Capture the cell that displays the provided text and extract its (x, y) central coordinate. 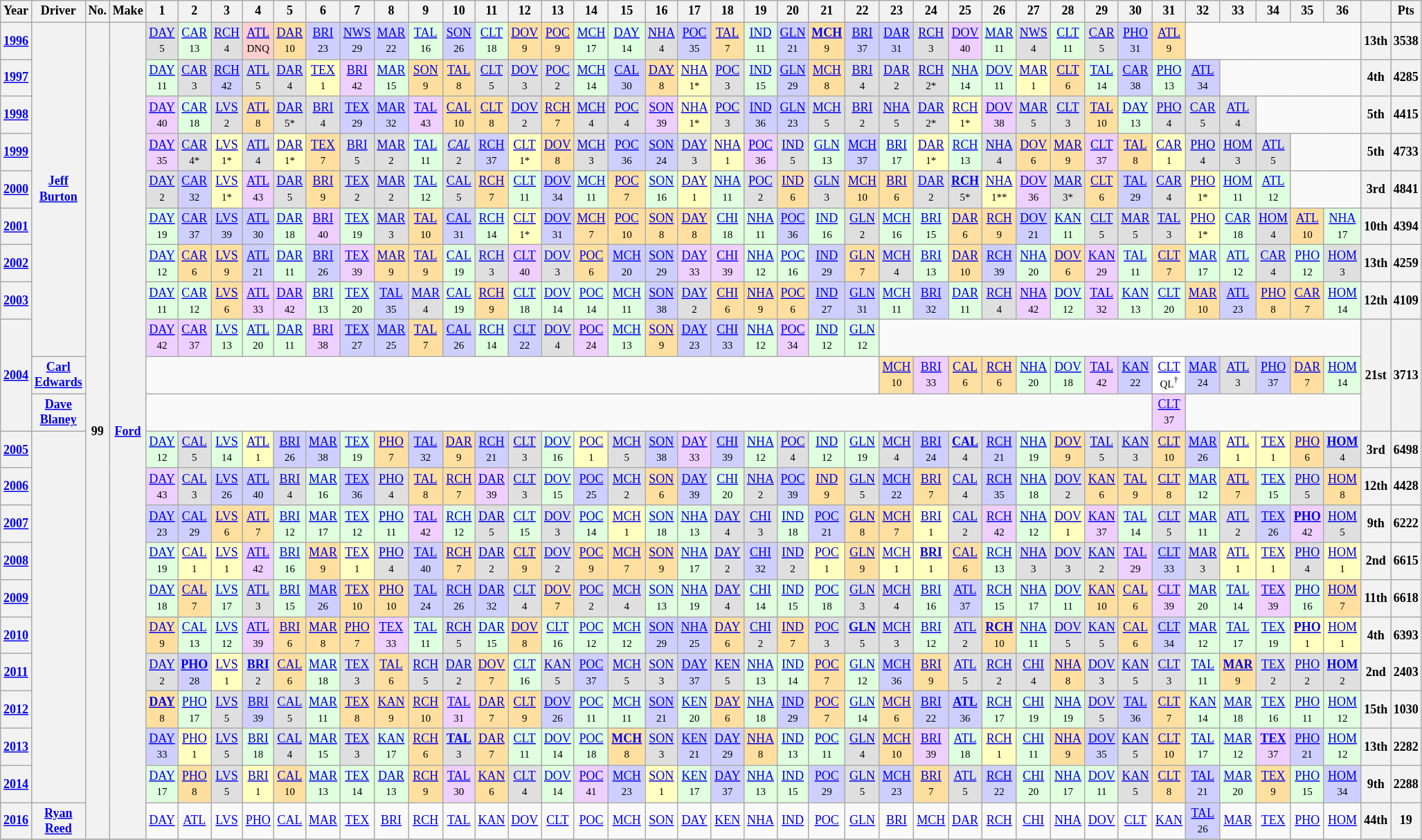
TAL6 (391, 673)
BRI32 (931, 301)
15 (627, 11)
HOM (1342, 821)
SON18 (662, 524)
ATL18 (965, 747)
MAR24 (1203, 375)
6615 (1405, 561)
CAL30 (627, 78)
IND36 (761, 115)
1 (162, 11)
LVS9 (227, 264)
IND (793, 821)
CHI4 (1034, 673)
8 (391, 11)
TEX14 (357, 784)
MCH12 (627, 635)
NHA1 (728, 152)
DAR42 (289, 301)
MAR38 (323, 450)
GLN7 (863, 264)
CAR4* (195, 152)
CHI6 (728, 301)
MAR4 (426, 301)
PHO5 (1307, 486)
POC29 (827, 784)
CAL13 (195, 635)
DOV38 (999, 115)
IND9 (827, 486)
4 (258, 11)
2002 (17, 264)
27 (1034, 11)
TEX7 (323, 152)
ATL8 (258, 115)
POC24 (591, 338)
ATL30 (258, 226)
CAR6 (195, 264)
31 (1169, 11)
4109 (1405, 301)
BRI23 (323, 41)
CAR32 (195, 190)
TEX33 (391, 635)
CAL7 (195, 598)
21st (1376, 375)
KEN21 (694, 747)
2012 (17, 710)
DAY43 (162, 486)
GLN4 (863, 747)
HOM8 (1342, 486)
MAR16 (323, 486)
DAR5* (289, 115)
TAL31 (458, 710)
LVS (227, 821)
TEX26 (1274, 524)
CHI32 (761, 561)
4259 (1405, 264)
PHO15 (1307, 784)
RCH22 (999, 784)
TEX10 (357, 598)
NWS29 (357, 41)
DAY42 (162, 338)
NWS4 (1034, 41)
BRI37 (863, 41)
PHO2 (1307, 673)
RCH35 (999, 486)
MAR22 (391, 41)
MCH2 (627, 486)
PHO6 (1307, 450)
TAL21 (1203, 784)
TEX9 (1274, 784)
CHI18 (728, 226)
PHO12 (1307, 264)
22 (863, 11)
RCH1 (999, 747)
NHA42 (1034, 301)
ATL43 (258, 190)
BRI17 (897, 152)
HOM5 (1342, 524)
MAR32 (391, 115)
3713 (1405, 375)
GLN9 (863, 561)
DAR4 (289, 78)
CAR13 (195, 41)
PHO37 (1274, 375)
RCH12 (458, 524)
IND2 (793, 561)
DOV31 (558, 226)
MCH36 (897, 673)
Ryan Reed (58, 821)
MCH20 (627, 264)
BRI42 (357, 78)
6498 (1405, 450)
NHA2 (761, 486)
LVS13 (227, 338)
MCH6 (897, 710)
MAR3* (1068, 190)
ATL23 (1238, 301)
DAY18 (162, 598)
4841 (1405, 190)
No. (97, 11)
DAR13 (391, 784)
MAR10 (1203, 301)
KEN5 (728, 673)
ATL39 (258, 635)
MAR1 (1034, 78)
RCH37 (492, 152)
PHO10 (391, 598)
DAY9 (162, 635)
26 (999, 11)
SON26 (458, 41)
MCH16 (897, 226)
DAY29 (728, 747)
POC41 (591, 784)
DAR32 (492, 598)
IND13 (793, 747)
2016 (17, 821)
ATL9 (1169, 41)
MCH14 (591, 78)
KAN9 (391, 710)
BRI38 (323, 338)
IND7 (793, 635)
MAR8 (323, 635)
GLN (863, 821)
CAR38 (1135, 78)
POC12 (591, 635)
36 (1342, 11)
SON6 (662, 486)
10 (458, 11)
2005 (17, 450)
CHI3 (761, 524)
CAL26 (458, 338)
NHA3 (1034, 561)
SON16 (662, 190)
LVS2 (227, 115)
MCH9 (827, 41)
2004 (17, 375)
DOV16 (558, 450)
CAL3 (195, 486)
SON21 (662, 710)
IND18 (793, 524)
ATL37 (965, 598)
CAL31 (458, 226)
DAY5 (162, 41)
BRI18 (258, 747)
2009 (17, 598)
MCH37 (863, 152)
DAY35 (162, 152)
BRI24 (931, 450)
IND5 (793, 152)
4428 (1405, 486)
IND11 (761, 41)
CHI14 (761, 598)
TAL30 (458, 784)
RCH39 (999, 264)
CLT20 (1169, 301)
1997 (17, 78)
HOM11 (1238, 190)
TEX37 (1274, 747)
2006 (17, 486)
DAR6 (965, 226)
CLT40 (525, 264)
5 (289, 11)
CHI19 (1034, 710)
Pts (1405, 11)
POC25 (591, 486)
ATL36 (965, 710)
99 (97, 430)
LVS14 (227, 450)
DAR18 (289, 226)
POC34 (793, 338)
TEX27 (357, 338)
Dave Blaney (58, 412)
SON24 (662, 152)
ATL10 (1307, 226)
1999 (17, 152)
CAR7 (1307, 301)
3 (227, 11)
POC37 (591, 673)
GLN23 (793, 115)
13 (558, 11)
RCH1* (965, 115)
1030 (1405, 710)
DAR15 (492, 635)
Year (17, 11)
MAR13 (323, 784)
HOM2 (1342, 673)
DAR39 (492, 486)
PHO21 (1307, 747)
7 (357, 11)
PHO28 (195, 673)
DOV15 (558, 486)
34 (1274, 11)
TAL24 (426, 598)
CLT15 (525, 524)
CHI2 (761, 635)
24 (931, 11)
CLT22 (525, 338)
2 (195, 11)
DAY39 (694, 486)
2000 (17, 190)
4394 (1405, 226)
KEN20 (694, 710)
IND16 (827, 226)
TAL12 (426, 190)
CAL1 (195, 561)
NHA1** (999, 190)
CLT39 (1169, 598)
LVS17 (227, 598)
RCH17 (999, 710)
ATL21 (258, 264)
RCH2 (999, 673)
DOV12 (1068, 301)
SON1 (662, 784)
MCH13 (627, 338)
TEX12 (357, 524)
DOV26 (558, 710)
TEX36 (357, 486)
2403 (1405, 673)
NHA5 (897, 115)
DAR31 (897, 41)
33 (1238, 11)
TAL36 (1135, 710)
TAL16 (426, 41)
DAY17 (162, 784)
CLT33 (1169, 561)
CHI33 (728, 338)
6 (323, 11)
NHA14 (965, 78)
6393 (1405, 635)
DAY3 (694, 152)
CAL (289, 821)
6222 (1405, 524)
ATL40 (258, 486)
KAN13 (1135, 301)
KAN3 (1135, 450)
TAL35 (391, 301)
2001 (17, 226)
2010 (17, 635)
KEN17 (694, 784)
MCH22 (897, 486)
IND14 (793, 673)
4285 (1405, 78)
DAY1 (694, 190)
GLN2 (863, 226)
16 (662, 11)
2007 (17, 524)
CAR12 (195, 301)
20 (793, 11)
LVS26 (227, 486)
POC21 (827, 524)
9 (426, 11)
PHO13 (1169, 78)
KAN10 (1101, 598)
TAL40 (426, 561)
RCH26 (458, 598)
SON13 (662, 598)
DOV18 (1068, 375)
DAR2* (931, 115)
14 (591, 11)
ATLDNQ (258, 41)
GLN14 (863, 710)
DAR9 (458, 450)
TAL (458, 821)
DAY40 (162, 115)
Carl Edwards (58, 375)
2288 (1405, 784)
MAR25 (391, 338)
3538 (1405, 41)
POC10 (627, 226)
KAN11 (1068, 226)
PHO17 (195, 710)
2013 (17, 747)
DOV40 (965, 41)
CHI (1034, 821)
23 (897, 11)
POC16 (793, 264)
BRI22 (931, 710)
BRI40 (323, 226)
28 (1068, 11)
LVS12 (227, 635)
BRI33 (931, 375)
SON8 (662, 226)
DOV4 (558, 338)
10th (1376, 226)
GLN21 (793, 41)
POC39 (793, 486)
4733 (1405, 152)
TEX15 (1274, 486)
GLN31 (863, 301)
GLN29 (793, 78)
POC35 (694, 41)
KAN2 (1101, 561)
DAR (965, 821)
LVS39 (227, 226)
Jeff Burton (58, 190)
RCH15 (999, 598)
PHO42 (1307, 524)
CHI11 (1034, 747)
DAY14 (627, 41)
2008 (17, 561)
GLN19 (863, 450)
HOM34 (1342, 784)
1996 (17, 41)
25 (965, 11)
11 (492, 11)
TEX29 (357, 115)
PHO31 (1135, 41)
KAN22 (1135, 375)
44th (1376, 821)
KAN29 (1101, 264)
ATL34 (1203, 78)
IND27 (827, 301)
NHA25 (694, 635)
SON39 (662, 115)
TAL43 (426, 115)
ATL (195, 821)
CAL29 (195, 524)
CAR3 (195, 78)
11th (1376, 598)
4415 (1405, 115)
TEX20 (357, 301)
15th (1376, 710)
CAR1 (1169, 152)
30 (1135, 11)
35 (1307, 11)
TEX16 (1274, 710)
6618 (1405, 598)
12 (525, 11)
GLN8 (863, 524)
DAY13 (1135, 115)
32 (1203, 11)
2003 (17, 301)
1998 (17, 115)
17 (694, 11)
SON (662, 821)
Ford (127, 430)
21 (827, 11)
29 (1101, 11)
DOV1 (1068, 524)
DOV35 (1101, 747)
KAN17 (391, 747)
18 (728, 11)
GLN13 (827, 152)
RCH2* (931, 78)
HOM7 (1342, 598)
2011 (17, 673)
Make (127, 11)
RCH5* (965, 190)
MCH17 (591, 41)
CLT34 (1169, 635)
DOV21 (1034, 226)
2282 (1405, 747)
CLTQL† (1169, 375)
KEN (728, 821)
ATL20 (258, 338)
TAL26 (1203, 821)
TAL5 (1101, 450)
ATL33 (258, 301)
KAN14 (1203, 710)
PHO16 (1307, 598)
IND6 (793, 190)
KAN37 (1101, 524)
TEX8 (357, 710)
DOV34 (558, 190)
Driver (58, 11)
BRI5 (357, 152)
ATL42 (258, 561)
DOV36 (1034, 190)
2014 (17, 784)
